Extract the (X, Y) coordinate from the center of the cell holding the provided text.  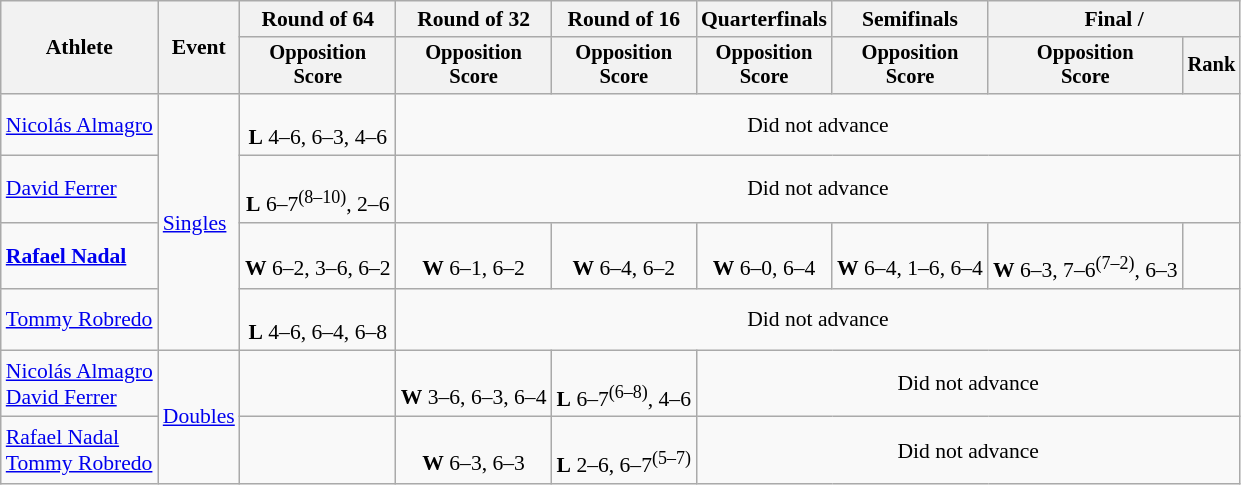
Athlete (80, 48)
Final / (1114, 19)
Quarterfinals (764, 19)
David Ferrer (80, 190)
W 6–4, 1–6, 6–4 (910, 256)
Rafael Nadal Tommy Robredo (80, 450)
Semifinals (910, 19)
Singles (199, 222)
W 3–6, 6–3, 6–4 (474, 384)
W 6–2, 3–6, 6–2 (318, 256)
Event (199, 48)
Doubles (199, 417)
L 2–6, 6–7(5–7) (624, 450)
W 6–4, 6–2 (624, 256)
W 6–3, 6–3 (474, 450)
Round of 16 (624, 19)
W 6–3, 7–6(7–2), 6–3 (1086, 256)
Nicolás Almagro (80, 124)
L 6–7(6–8), 4–6 (624, 384)
Rank (1212, 66)
Tommy Robredo (80, 320)
L 4–6, 6–3, 4–6 (318, 124)
Nicolás Almagro David Ferrer (80, 384)
W 6–0, 6–4 (764, 256)
L 4–6, 6–4, 6–8 (318, 320)
L 6–7(8–10), 2–6 (318, 190)
W 6–1, 6–2 (474, 256)
Round of 32 (474, 19)
Round of 64 (318, 19)
Rafael Nadal (80, 256)
